For the text-containing cell, return its midpoint in (x, y) coordinate format. 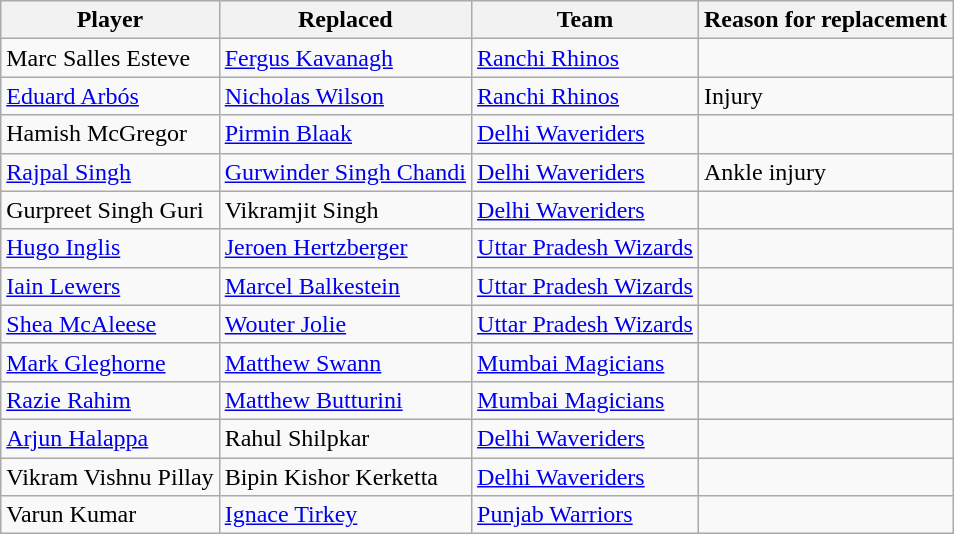
Player (110, 20)
Matthew Swann (345, 362)
Eduard Arbós (110, 96)
Jeroen Hertzberger (345, 248)
Team (586, 20)
Wouter Jolie (345, 324)
Arjun Halappa (110, 438)
Vikramjit Singh (345, 210)
Shea McAleese (110, 324)
Nicholas Wilson (345, 96)
Marc Salles Esteve (110, 58)
Rahul Shilpkar (345, 438)
Marcel Balkestein (345, 286)
Ignace Tirkey (345, 515)
Punjab Warriors (586, 515)
Gurpreet Singh Guri (110, 210)
Ankle injury (825, 172)
Mark Gleghorne (110, 362)
Reason for replacement (825, 20)
Replaced (345, 20)
Razie Rahim (110, 400)
Rajpal Singh (110, 172)
Hamish McGregor (110, 134)
Pirmin Blaak (345, 134)
Bipin Kishor Kerketta (345, 477)
Fergus Kavanagh (345, 58)
Iain Lewers (110, 286)
Matthew Butturini (345, 400)
Hugo Inglis (110, 248)
Vikram Vishnu Pillay (110, 477)
Gurwinder Singh Chandi (345, 172)
Injury (825, 96)
Varun Kumar (110, 515)
